From the cell containing the given text, extract its center point as [x, y] coordinate. 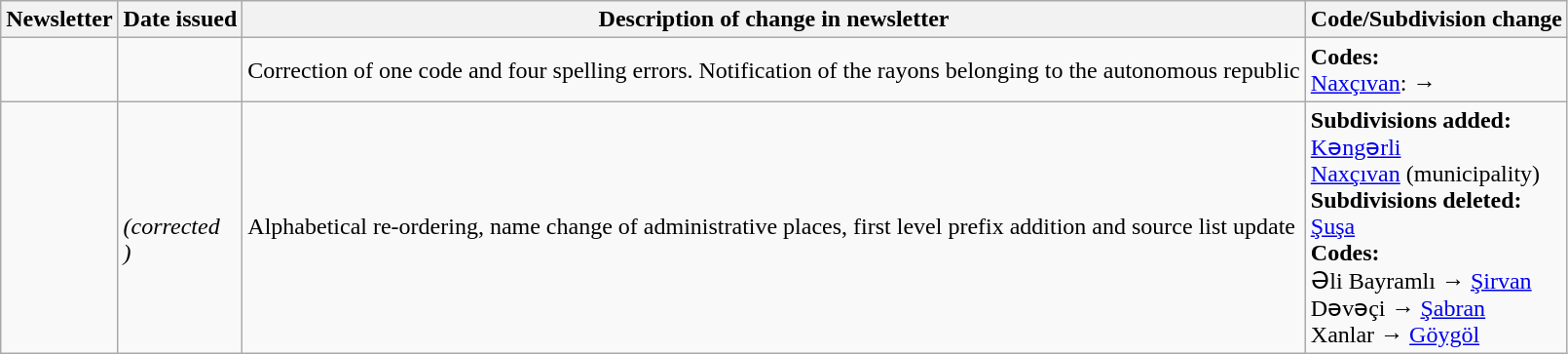
Codes: Naxçıvan: → [1436, 70]
Newsletter [59, 20]
Code/Subdivision change [1436, 20]
Correction of one code and four spelling errors. Notification of the rayons belonging to the autonomous republic [773, 70]
Subdivisions added: Kǝngǝrli Naxçıvan (municipality) Subdivisions deleted: Şuşa Codes: Əli Bayramlı → Şirvan Dəvəçi → Şabran Xanlar → Göygöl [1436, 228]
Alphabetical re-ordering, name change of administrative places, first level prefix addition and source list update [773, 228]
Date issued [180, 20]
Description of change in newsletter [773, 20]
(corrected ) [180, 228]
